Capture the cell that displays the provided text and extract its (X, Y) central coordinate. 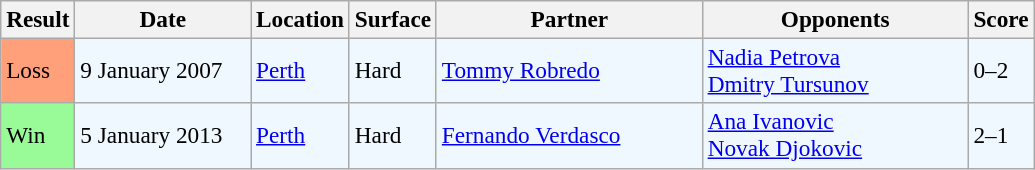
Tommy Robredo (569, 70)
2–1 (1001, 136)
Surface (392, 19)
Result (38, 19)
Opponents (835, 19)
Nadia Petrova Dmitry Tursunov (835, 70)
Partner (569, 19)
9 January 2007 (163, 70)
Location (300, 19)
Ana Ivanovic Novak Djokovic (835, 136)
Score (1001, 19)
Date (163, 19)
Loss (38, 70)
Win (38, 136)
0–2 (1001, 70)
Fernando Verdasco (569, 136)
5 January 2013 (163, 136)
